Return [X, Y] of the center of cell containing provided text 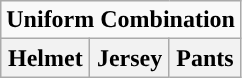
Uniform Combination [121, 20]
Helmet [46, 58]
Jersey [130, 58]
Pants [204, 58]
